Search for the cell housing the specified text and yield its [X, Y] center coordinate. 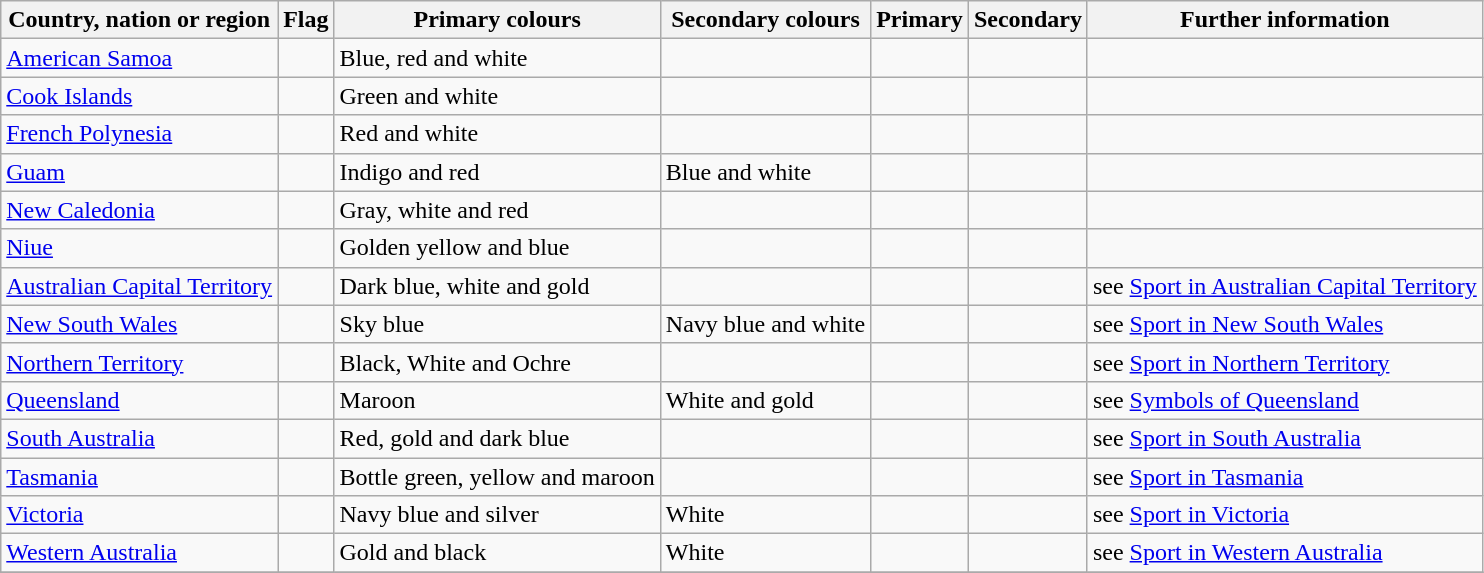
see Sport in Northern Territory [1284, 362]
see Sport in Australian Capital Territory [1284, 286]
Golden yellow and blue [497, 248]
Green and white [497, 96]
Queensland [140, 400]
Bottle green, yellow and maroon [497, 477]
Secondary colours [765, 20]
Northern Territory [140, 362]
Dark blue, white and gold [497, 286]
Guam [140, 172]
see Sport in Victoria [1284, 515]
Niue [140, 248]
Tasmania [140, 477]
Gray, white and red [497, 210]
see Sport in South Australia [1284, 438]
Flag [306, 20]
Red, gold and dark blue [497, 438]
Cook Islands [140, 96]
White and gold [765, 400]
Sky blue [497, 324]
Blue and white [765, 172]
Indigo and red [497, 172]
Australian Capital Territory [140, 286]
Navy blue and silver [497, 515]
Secondary [1028, 20]
New South Wales [140, 324]
see Symbols of Queensland [1284, 400]
Navy blue and white [765, 324]
Gold and black [497, 553]
Black, White and Ochre [497, 362]
South Australia [140, 438]
see Sport in Western Australia [1284, 553]
see Sport in Tasmania [1284, 477]
Blue, red and white [497, 58]
American Samoa [140, 58]
Primary colours [497, 20]
Maroon [497, 400]
Further information [1284, 20]
New Caledonia [140, 210]
Country, nation or region [140, 20]
Victoria [140, 515]
Red and white [497, 134]
see Sport in New South Wales [1284, 324]
French Polynesia [140, 134]
Primary [920, 20]
Western Australia [140, 553]
